For the text-containing cell, return its midpoint in (x, y) coordinate format. 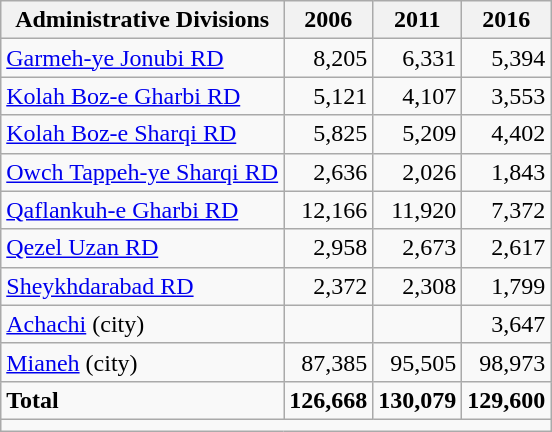
Total (142, 400)
Administrative Divisions (142, 20)
2,958 (328, 248)
Owch Tappeh-ye Sharqi RD (142, 172)
5,394 (506, 58)
2,372 (328, 286)
6,331 (418, 58)
Qezel Uzan RD (142, 248)
Garmeh-ye Jonubi RD (142, 58)
1,799 (506, 286)
2,617 (506, 248)
4,107 (418, 96)
2006 (328, 20)
Sheykhdarabad RD (142, 286)
3,647 (506, 324)
130,079 (418, 400)
5,825 (328, 134)
Kolah Boz-e Sharqi RD (142, 134)
Mianeh (city) (142, 362)
126,668 (328, 400)
95,505 (418, 362)
Qaflankuh-e Gharbi RD (142, 210)
12,166 (328, 210)
3,553 (506, 96)
11,920 (418, 210)
87,385 (328, 362)
98,973 (506, 362)
2,673 (418, 248)
129,600 (506, 400)
4,402 (506, 134)
2011 (418, 20)
8,205 (328, 58)
5,121 (328, 96)
1,843 (506, 172)
5,209 (418, 134)
Kolah Boz-e Gharbi RD (142, 96)
2,636 (328, 172)
7,372 (506, 210)
2,026 (418, 172)
Achachi (city) (142, 324)
2016 (506, 20)
2,308 (418, 286)
